Return the [X, Y] coordinate for the center point of the cell that contains the specified text.  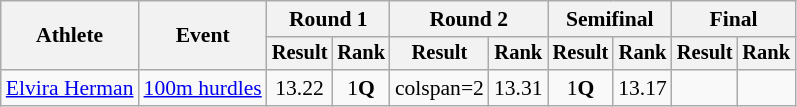
100m hurdles [203, 88]
Round 1 [328, 19]
Semifinal [610, 19]
13.31 [518, 88]
Final [734, 19]
Event [203, 36]
Elvira Herman [70, 88]
Athlete [70, 36]
colspan=2 [440, 88]
13.22 [300, 88]
Round 2 [469, 19]
13.17 [642, 88]
